From the cell containing the given text, extract its center point as (x, y) coordinate. 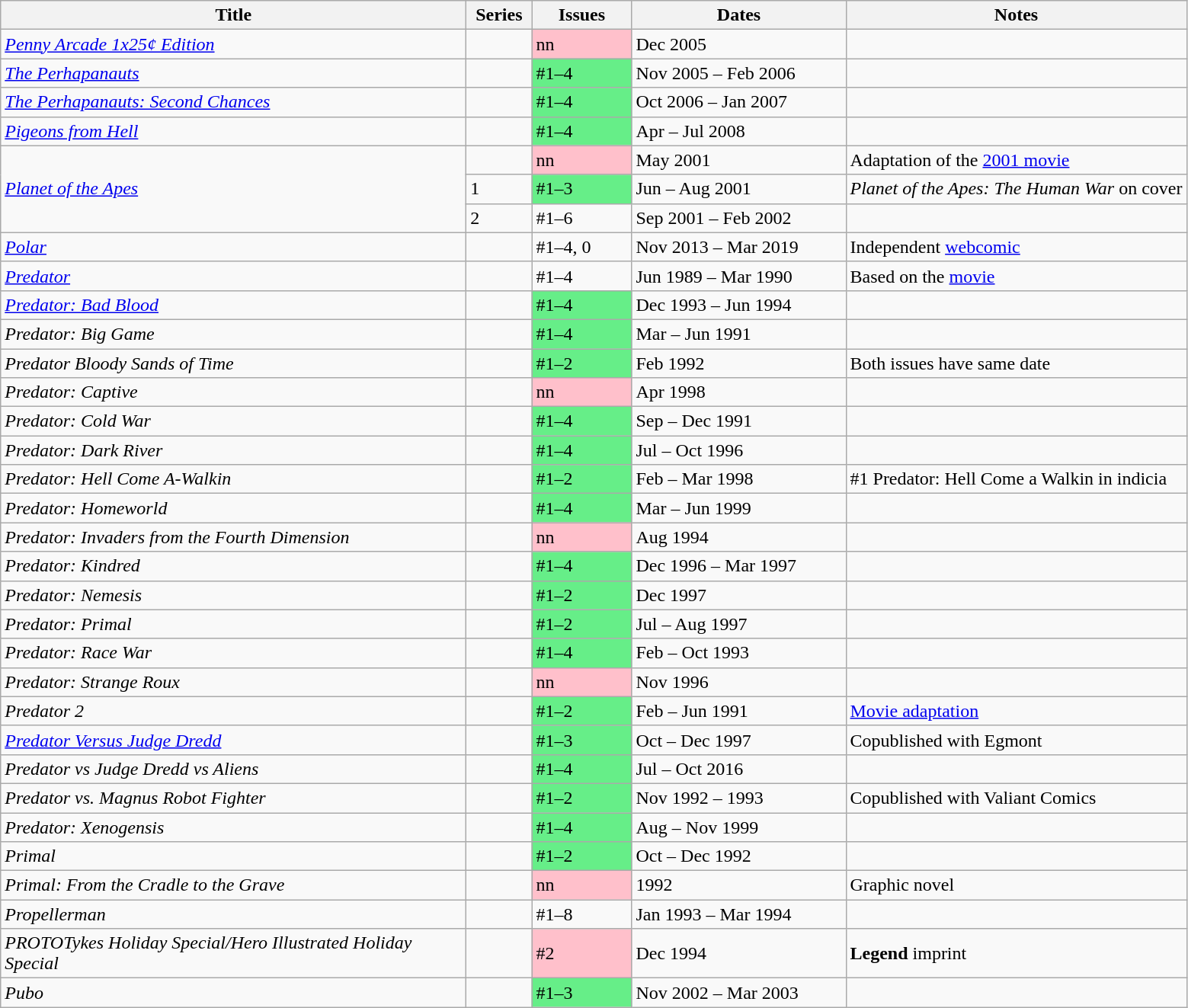
Predator: Nemesis (233, 595)
Predator: Xenogensis (233, 827)
Dates (739, 15)
Jul – Aug 1997 (739, 624)
Predator: Race War (233, 653)
Copublished with Valiant Comics (1017, 798)
Aug – Nov 1999 (739, 827)
PROTOTykes Holiday Special/Hero Illustrated Holiday Special (233, 954)
Predator: Bad Blood (233, 305)
Predator 2 (233, 711)
Propellerman (233, 914)
Issues (582, 15)
#1 Predator: Hell Come a Walkin in indicia (1017, 479)
Oct – Dec 1997 (739, 740)
Predator: Homeworld (233, 508)
Predator: Captive (233, 392)
Aug 1994 (739, 537)
Independent webcomic (1017, 247)
Nov 2002 – Mar 2003 (739, 993)
Predator: Invaders from the Fourth Dimension (233, 537)
Legend imprint (1017, 954)
Graphic novel (1017, 885)
#1–6 (582, 218)
Jan 1993 – Mar 1994 (739, 914)
Series (499, 15)
Based on the movie (1017, 276)
Jul – Oct 2016 (739, 769)
Oct – Dec 1992 (739, 856)
Predator: Cold War (233, 421)
Mar – Jun 1999 (739, 508)
Pubo (233, 993)
#1–4, 0 (582, 247)
Primal (233, 856)
Predator: Hell Come A-Walkin (233, 479)
Nov 2013 – Mar 2019 (739, 247)
Predator: Kindred (233, 566)
#2 (582, 954)
Dec 1996 – Mar 1997 (739, 566)
The Perhapanauts: Second Chances (233, 102)
Planet of the Apes (233, 189)
Predator (233, 276)
Both issues have same date (1017, 363)
1992 (739, 885)
Predator: Dark River (233, 450)
Feb – Jun 1991 (739, 711)
Planet of the Apes: The Human War on cover (1017, 189)
Notes (1017, 15)
Dec 1994 (739, 954)
Primal: From the Cradle to the Grave (233, 885)
Predator: Strange Roux (233, 682)
Predator Bloody Sands of Time (233, 363)
Adaptation of the 2001 movie (1017, 160)
May 2001 (739, 160)
Dec 1993 – Jun 1994 (739, 305)
2 (499, 218)
Copublished with Egmont (1017, 740)
The Perhapanauts (233, 73)
Sep – Dec 1991 (739, 421)
Mar – Jun 1991 (739, 334)
Feb – Mar 1998 (739, 479)
Pigeons from Hell (233, 131)
Predator vs Judge Dredd vs Aliens (233, 769)
Predator Versus Judge Dredd (233, 740)
Apr 1998 (739, 392)
#1–8 (582, 914)
Apr – Jul 2008 (739, 131)
Predator: Primal (233, 624)
Dec 1997 (739, 595)
Sep 2001 – Feb 2002 (739, 218)
Feb 1992 (739, 363)
Jul – Oct 1996 (739, 450)
Penny Arcade 1x25¢ Edition (233, 44)
Dec 2005 (739, 44)
Title (233, 15)
Polar (233, 247)
Movie adaptation (1017, 711)
Predator vs. Magnus Robot Fighter (233, 798)
Jun – Aug 2001 (739, 189)
Feb – Oct 1993 (739, 653)
Oct 2006 – Jan 2007 (739, 102)
Nov 2005 – Feb 2006 (739, 73)
1 (499, 189)
Jun 1989 – Mar 1990 (739, 276)
Predator: Big Game (233, 334)
Nov 1996 (739, 682)
Nov 1992 – 1993 (739, 798)
